Pinpoint the cell where the given text exists, returning its [x, y] midpoint coordinate. 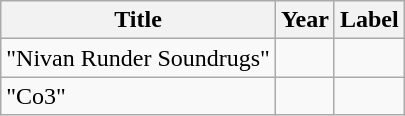
Label [369, 20]
"Co3" [138, 96]
Title [138, 20]
Year [304, 20]
"Nivan Runder Soundrugs" [138, 58]
